Extract the [x, y] coordinate from the center of the cell holding the provided text.  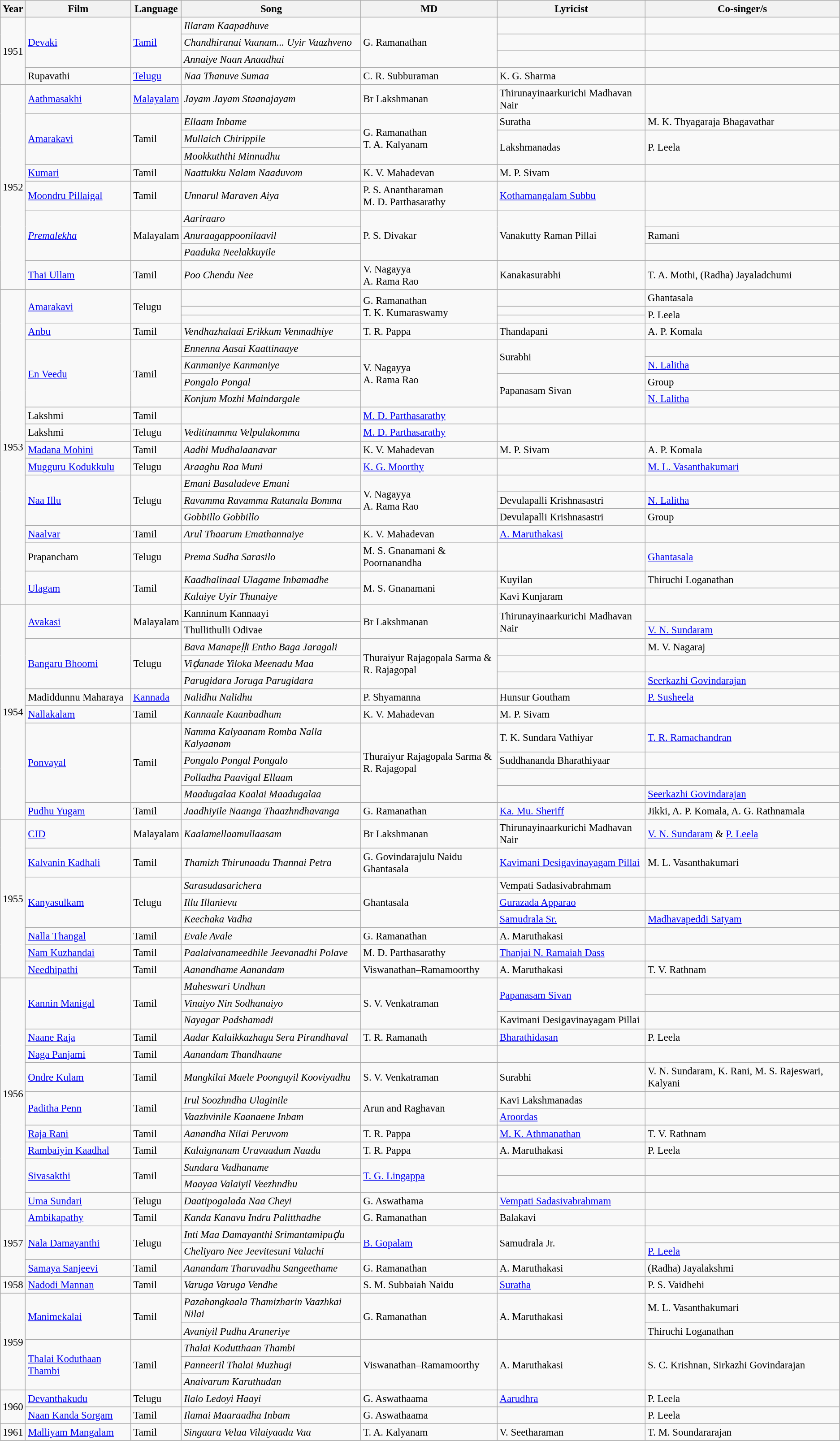
Thalai Kodutthaan Thambi [271, 1348]
Thandapani [571, 332]
Veditinamma Velpulakomma [271, 433]
T. R. Ramanath [429, 1037]
Nala Damayanthi [78, 1243]
Annaiye Naan Anaadhai [271, 60]
Pazahangkaala Thamizharin Vaazhkai Nilai [271, 1308]
Polladha Paavigal Ellaam [271, 777]
Kanakasurabhi [571, 275]
Pudhu Yugam [78, 811]
Madiddunnu Maharaya [78, 698]
Vinaiyo Nin Sodhanaiyo [271, 1004]
En Veedu [78, 374]
S. C. Krishnan, Sirkazhi Govindarajan [742, 1364]
T. M. Soundararajan [742, 1432]
Ilalo Ledoyi Haayi [271, 1398]
Devaki [78, 43]
Co-singer/s [742, 9]
Kanninum Kannaayi [271, 614]
Rupavathi [78, 76]
Sarasudasarichera [271, 886]
Ka. Mu. Sheriff [571, 811]
Samudrala Sr. [571, 919]
Ilamai Maaraadha Inbam [271, 1415]
Kaalamellaamullaasam [271, 834]
Samaya Sanjeevi [78, 1268]
Arul Thaarum Emathannaiye [271, 534]
V. N. Sundaram [742, 630]
Film [78, 9]
Unnarul Maraven Aiya [271, 195]
Kothamangalam Subbu [571, 195]
Prapancham [78, 557]
Naa Thanuve Sumaa [271, 76]
Ondre Kulam [78, 1077]
G. RamanathanT. K. Kumaraswamy [429, 307]
Premalekha [78, 235]
P. Susheela [742, 698]
1959 [13, 1342]
Anaivarum Karuthudan [271, 1381]
M. K. Thyagaraja Bhagavathar [742, 122]
Mookkuththi Minnudhu [271, 156]
K. G. Moorthy [429, 467]
Language [156, 9]
Kaadhalinaal Ulagame Inbamadhe [271, 580]
Thamizh Thirunaadu Thannai Petra [271, 862]
Mugguru Kodukkulu [78, 467]
V. N. Sundaram & P. Leela [742, 834]
Evale Avale [271, 936]
Singaara Velaa Vilaiyaada Vaa [271, 1432]
Kalaiye Uyir Thunaiye [271, 597]
Aroordas [571, 1117]
Thai Ullam [78, 275]
1956 [13, 1094]
Moondru Pillaigal [78, 195]
Kanyasulkam [78, 903]
Manimekalai [78, 1316]
Avakasi [78, 622]
1954 [13, 712]
Illu Illanievu [271, 902]
Needhipathi [78, 970]
Ponvayal [78, 763]
Naa Illu [78, 500]
Bangaru Bhoomi [78, 664]
Ravamma Ravamma Ratanala Bomma [271, 500]
Emani Basaladeve Emani [271, 483]
Uma Sundari [78, 1201]
Kanmaniye Kanmaniye [271, 365]
1960 [13, 1406]
Konjum Mozhi Maindargale [271, 399]
G. Aswathama [429, 1201]
Year [13, 9]
Cheliyaro Nee Jeevitesuni Valachi [271, 1251]
1957 [13, 1243]
Kavi Kunjaram [571, 597]
Gurazada Apparao [571, 902]
Illaram Kaapadhuve [271, 26]
Poo Chendu Nee [271, 275]
G. RamanathanT. A. Kalyanam [429, 139]
K. G. Sharma [571, 76]
Inti Maa Damayanthi Srimantamipuḍu [271, 1235]
Nayagar Padshamadi [271, 1021]
Varuga Varuga Vendhe [271, 1285]
P. S. Vaidhehi [742, 1285]
Jaadhiyile Naanga Thaazhndhavanga [271, 811]
1961 [13, 1432]
Aanandam Thandhaane [271, 1054]
Kannaale Kaanbadhum [271, 714]
Ulagam [78, 588]
Mangkilai Maele Poonguyil Kooviyadhu [271, 1077]
Naane Raja [78, 1037]
Namma Kalyaanam Romba Nalla Kalyaanam [271, 738]
M. K. Athmanathan [571, 1134]
Chandhiranai Vaanam... Uyir Vaazhveno [271, 43]
1955 [13, 899]
Viḍanade Yiloka Meenadu Maa [271, 664]
Anbu [78, 332]
Kannada [156, 698]
Ennenna Aasai Kaattinaaye [271, 349]
Lakshmanadas [571, 147]
Aarudhra [571, 1398]
T. A. Kalyanam [429, 1432]
Maayaa Valaiyil Veezhndhu [271, 1184]
Maadugalaa Kaalai Maadugalaa [271, 794]
Hunsur Goutham [571, 698]
Kannin Manigal [78, 1003]
Rambaiyin Kaadhal [78, 1151]
Vanakutty Raman Pillai [571, 235]
Vendhazhalaai Erikkum Venmadhiye [271, 332]
P. S. Divakar [429, 235]
1953 [13, 447]
Gobbillo Gobbillo [271, 517]
Daatipogalada Naa Cheyi [271, 1201]
Bava Manapeḷḷi Entho Baga Jaragali [271, 647]
S. M. Subbaiah Naidu [429, 1285]
V. Seetharaman [571, 1432]
Aadar Kalaikkazhagu Sera Pirandhaval [271, 1037]
Keechaka Vadha [271, 919]
Malliyam Mangalam [78, 1432]
Paalaivanameedhile Jeevanadhi Polave [271, 953]
Kavi Lakshmanadas [571, 1100]
Aanandhame Aanandam [271, 970]
M. S. Gnanamani [429, 588]
Ambikapathy [78, 1218]
Thanjai N. Ramaiah Dass [571, 953]
Nam Kuzhandai [78, 953]
Madhavapeddi Satyam [742, 919]
Samudrala Jr. [571, 1243]
Avaniyil Pudhu Araneriye [271, 1331]
Ramani [742, 235]
Song [271, 9]
Nallakalam [78, 714]
Prema Sudha Sarasilo [271, 557]
Balakavi [571, 1218]
Raja Rani [78, 1134]
Araaghu Raa Muni [271, 467]
(Radha) Jayalakshmi [742, 1268]
Naan Kanda Sorgam [78, 1415]
Sundara Vadhaname [271, 1167]
Madana Mohini [78, 450]
Thalai Koduthaan Thambi [78, 1364]
Thullithulli Odivae [271, 630]
B. Gopalam [429, 1243]
P. S. AnantharamanM. D. Parthasarathy [429, 195]
Maheswari Undhan [271, 987]
C. R. Subburaman [429, 76]
G. Govindarajulu NaiduGhantasala [429, 862]
Aanandha Nilai Peruvom [271, 1134]
Nalla Thangal [78, 936]
CID [78, 834]
Aathmasakhi [78, 100]
Irul Soozhndha Ulaginile [271, 1100]
Aanandam Tharuvadhu Sangeethame [271, 1268]
1952 [13, 187]
Aariraaro [271, 218]
MD [429, 9]
Parugidara Joruga Parugidara [271, 681]
T. G. Lingappa [429, 1175]
P. Shyamanna [429, 698]
Panneeril Thalai Muzhugi [271, 1365]
Naga Panjami [78, 1054]
Kumari [78, 173]
Pongalo Pongal [271, 382]
M. S. Gnanamani & Poornanandha [429, 557]
Mullaich Chirippile [271, 139]
Pongalo Pongal Pongalo [271, 760]
Paditha Penn [78, 1108]
1958 [13, 1285]
M. V. Nagaraj [742, 647]
Nalidhu Nalidhu [271, 698]
Suddhananda Bharathiyaar [571, 760]
Devanthakudu [78, 1398]
T. A. Mothi, (Radha) Jayaladchumi [742, 275]
Jayam Jayam Staanajayam [271, 100]
Bharathidasan [571, 1037]
Aadhi Mudhalaanavar [271, 450]
Kalvanin Kadhali [78, 862]
Lyricist [571, 9]
T. R. Ramachandran [742, 738]
Paaduka Neelakkuyile [271, 252]
Arun and Raghavan [429, 1108]
Anuraagappoonilaavil [271, 235]
Kanda Kanavu Indru Palitthadhe [271, 1218]
Naattukku Nalam Naaduvom [271, 173]
Nadodi Mannan [78, 1285]
Sivasakthi [78, 1175]
Naalvar [78, 534]
Kuyilan [571, 580]
1951 [13, 51]
V. N. Sundaram, K. Rani, M. S. Rajeswari, Kalyani [742, 1077]
Kalaignanam Uravaadum Naadu [271, 1151]
Jikki, A. P. Komala, A. G. Rathnamala [742, 811]
Ellaam Inbame [271, 122]
T. K. Sundara Vathiyar [571, 738]
Vaazhvinile Kaanaene Inbam [271, 1117]
